Detect which cell encompasses the target text, then output its (X, Y) center coordinate. 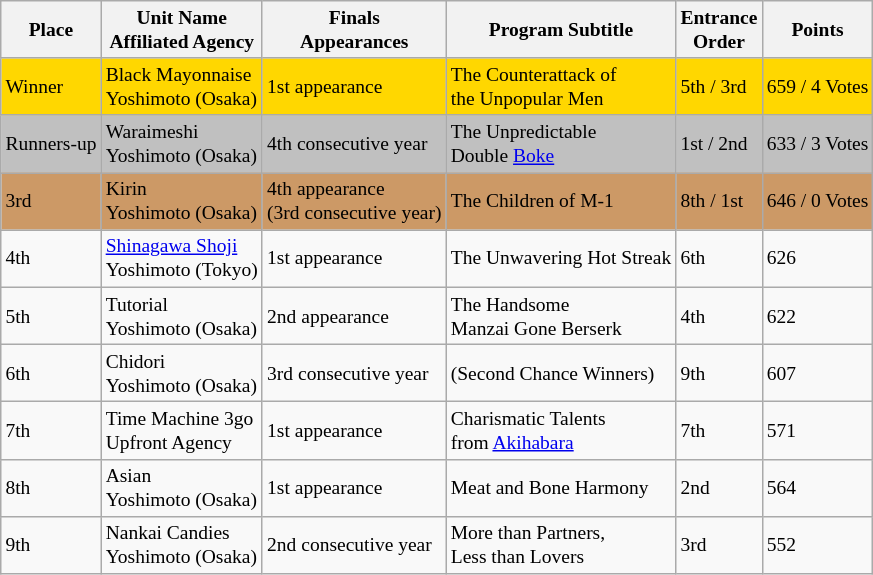
More than Partners,Less than Lovers (561, 544)
TutorialYoshimoto (Osaka) (182, 316)
AsianYoshimoto (Osaka) (182, 488)
Runners-up (51, 144)
The Unwavering Hot Streak (561, 258)
Charismatic Talentsfrom Akihabara (561, 430)
ChidoriYoshimoto (Osaka) (182, 372)
Unit NameAffiliated Agency (182, 30)
WaraimeshiYoshimoto (Osaka) (182, 144)
The HandsomeManzai Gone Berserk (561, 316)
The UnpredictableDouble Boke (561, 144)
552 (818, 544)
646 / 0 Votes (818, 202)
571 (818, 430)
Place (51, 30)
607 (818, 372)
564 (818, 488)
8th / 1st (719, 202)
633 / 3 Votes (818, 144)
2nd (719, 488)
4th appearance(3rd consecutive year) (354, 202)
622 (818, 316)
4th consecutive year (354, 144)
Points (818, 30)
3rd consecutive year (354, 372)
Nankai CandiesYoshimoto (Osaka) (182, 544)
Winner (51, 86)
KirinYoshimoto (Osaka) (182, 202)
EntranceOrder (719, 30)
1st / 2nd (719, 144)
5th (51, 316)
Time Machine 3goUpfront Agency (182, 430)
626 (818, 258)
The Counterattack ofthe Unpopular Men (561, 86)
Program Subtitle (561, 30)
5th / 3rd (719, 86)
FinalsAppearances (354, 30)
Black MayonnaiseYoshimoto (Osaka) (182, 86)
Shinagawa ShojiYoshimoto (Tokyo) (182, 258)
Meat and Bone Harmony (561, 488)
659 / 4 Votes (818, 86)
2nd appearance (354, 316)
8th (51, 488)
The Children of M-1 (561, 202)
2nd consecutive year (354, 544)
(Second Chance Winners) (561, 372)
